Scan for the cell matching the given text and deliver its [x, y] coordinate at center. 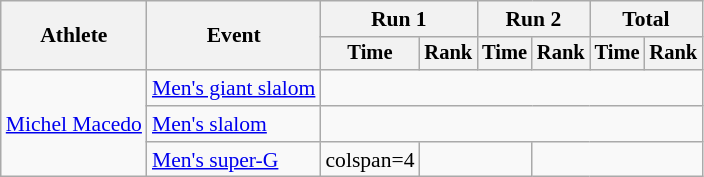
Michel Macedo [74, 124]
Men's slalom [234, 124]
Event [234, 36]
Men's giant slalom [234, 88]
Total [646, 19]
Run 2 [533, 19]
Athlete [74, 36]
Run 1 [398, 19]
